Scan for the cell matching the given text and deliver its [x, y] coordinate at center. 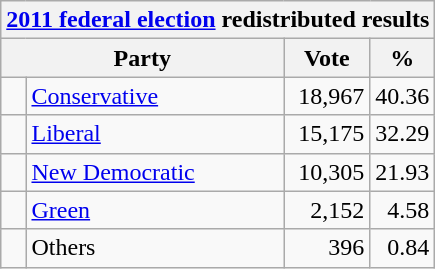
2011 federal election redistributed results [218, 20]
Vote [327, 58]
32.29 [402, 134]
15,175 [327, 134]
New Democratic [155, 172]
Green [155, 210]
Party [142, 58]
Others [155, 248]
Liberal [155, 134]
18,967 [327, 96]
40.36 [402, 96]
0.84 [402, 248]
% [402, 58]
21.93 [402, 172]
396 [327, 248]
2,152 [327, 210]
Conservative [155, 96]
10,305 [327, 172]
4.58 [402, 210]
